Capture the cell that displays the provided text and extract its (x, y) central coordinate. 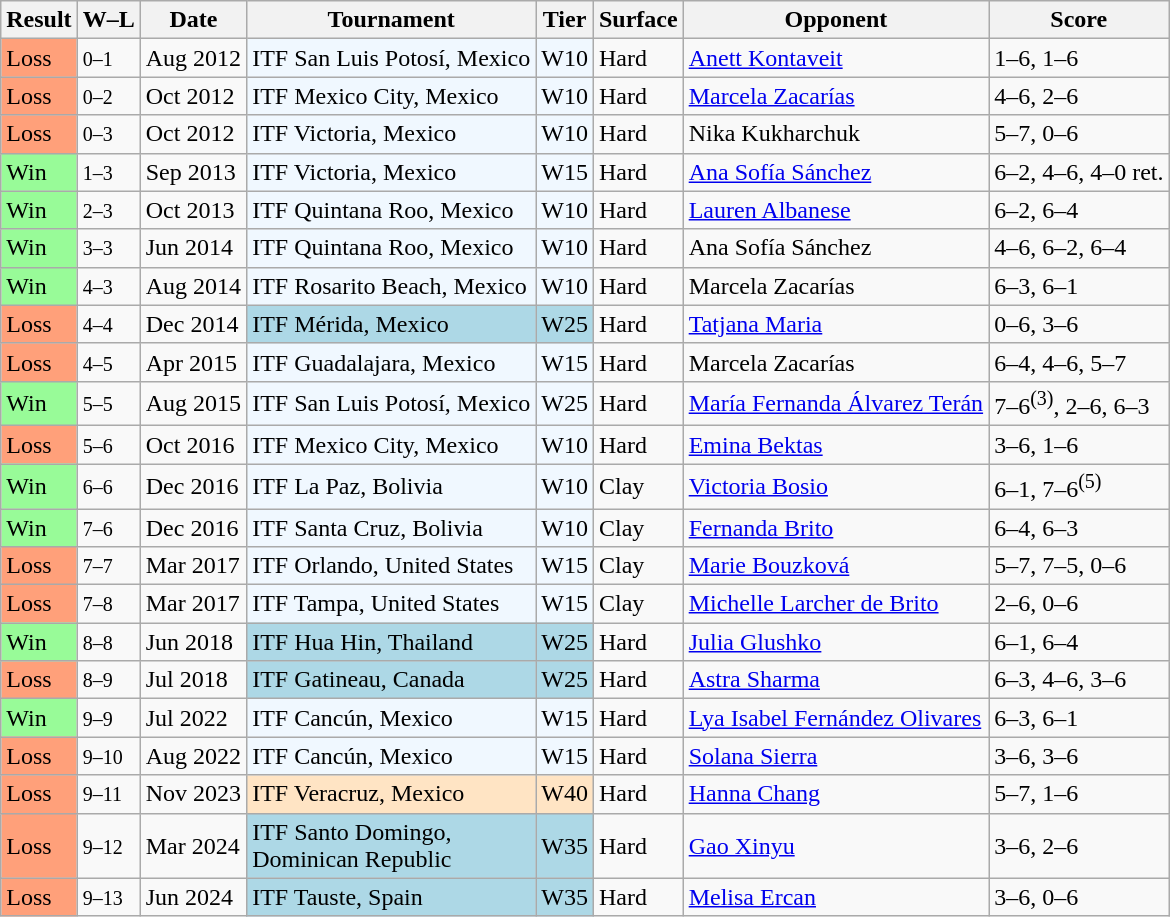
Marie Bouzková (836, 566)
6–3, 4–6, 3–6 (1079, 680)
6–2, 6–4 (1079, 210)
6–4, 6–3 (1079, 528)
ITF Tauste, Spain (392, 897)
W40 (565, 794)
Nika Kukharchuk (836, 134)
Jun 2014 (193, 248)
ITF Veracruz, Mexico (392, 794)
6–1, 7–6(5) (1079, 486)
7–8 (108, 604)
0–2 (108, 96)
Nov 2023 (193, 794)
Julia Glushko (836, 642)
Fernanda Brito (836, 528)
ITF Mérida, Mexico (392, 324)
Michelle Larcher de Brito (836, 604)
9–11 (108, 794)
4–4 (108, 324)
4–5 (108, 362)
1–6, 1–6 (1079, 58)
ITF Hua Hin, Thailand (392, 642)
Oct 2016 (193, 445)
6–2, 4–6, 4–0 ret. (1079, 172)
Opponent (836, 20)
Tournament (392, 20)
Jun 2024 (193, 897)
0–3 (108, 134)
Oct 2013 (193, 210)
3–3 (108, 248)
ITF La Paz, Bolivia (392, 486)
5–7, 1–6 (1079, 794)
5–6 (108, 445)
Hanna Chang (836, 794)
Lauren Albanese (836, 210)
5–5 (108, 404)
Astra Sharma (836, 680)
5–7, 7–5, 0–6 (1079, 566)
Dec 2014 (193, 324)
4–6, 2–6 (1079, 96)
3–6, 3–6 (1079, 756)
María Fernanda Álvarez Terán (836, 404)
3–6, 0–6 (1079, 897)
9–12 (108, 846)
Result (39, 20)
8–8 (108, 642)
6–1, 6–4 (1079, 642)
ITF Guadalajara, Mexico (392, 362)
Melisa Ercan (836, 897)
Tatjana Maria (836, 324)
W–L (108, 20)
Lya Isabel Fernández Olivares (836, 718)
7–6(3), 2–6, 6–3 (1079, 404)
Aug 2014 (193, 286)
8–9 (108, 680)
Solana Sierra (836, 756)
Tier (565, 20)
Apr 2015 (193, 362)
ITF Orlando, United States (392, 566)
4–3 (108, 286)
9–13 (108, 897)
Aug 2022 (193, 756)
Jul 2022 (193, 718)
ITF Santa Cruz, Bolivia (392, 528)
5–7, 0–6 (1079, 134)
Victoria Bosio (836, 486)
Jul 2018 (193, 680)
0–6, 3–6 (1079, 324)
1–3 (108, 172)
ITF Rosarito Beach, Mexico (392, 286)
7–6 (108, 528)
2–6, 0–6 (1079, 604)
6–4, 4–6, 5–7 (1079, 362)
Mar 2024 (193, 846)
ITF Santo Domingo, Dominican Republic (392, 846)
6–6 (108, 486)
2–3 (108, 210)
Surface (638, 20)
9–9 (108, 718)
ITF Gatineau, Canada (392, 680)
3–6, 1–6 (1079, 445)
7–7 (108, 566)
ITF Tampa, United States (392, 604)
Score (1079, 20)
Aug 2012 (193, 58)
0–1 (108, 58)
Gao Xinyu (836, 846)
3–6, 2–6 (1079, 846)
4–6, 6–2, 6–4 (1079, 248)
Jun 2018 (193, 642)
Aug 2015 (193, 404)
Anett Kontaveit (836, 58)
Emina Bektas (836, 445)
Sep 2013 (193, 172)
9–10 (108, 756)
Date (193, 20)
